Output the (x, y) coordinate of the center of the cell containing the given text.  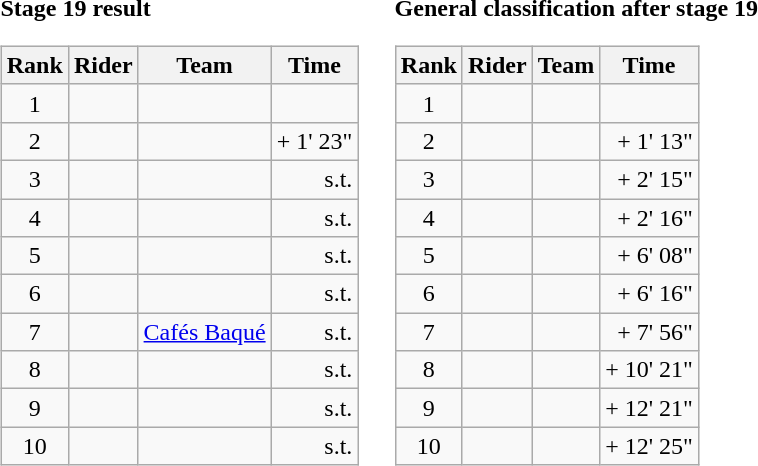
+ 12' 25" (650, 446)
+ 2' 16" (650, 217)
+ 2' 15" (650, 179)
+ 6' 16" (650, 294)
+ 6' 08" (650, 256)
+ 10' 21" (650, 370)
+ 1' 23" (314, 141)
+ 12' 21" (650, 408)
Cafés Baqué (204, 332)
+ 1' 13" (650, 141)
+ 7' 56" (650, 332)
